For the text-containing cell, return its midpoint in [X, Y] coordinate format. 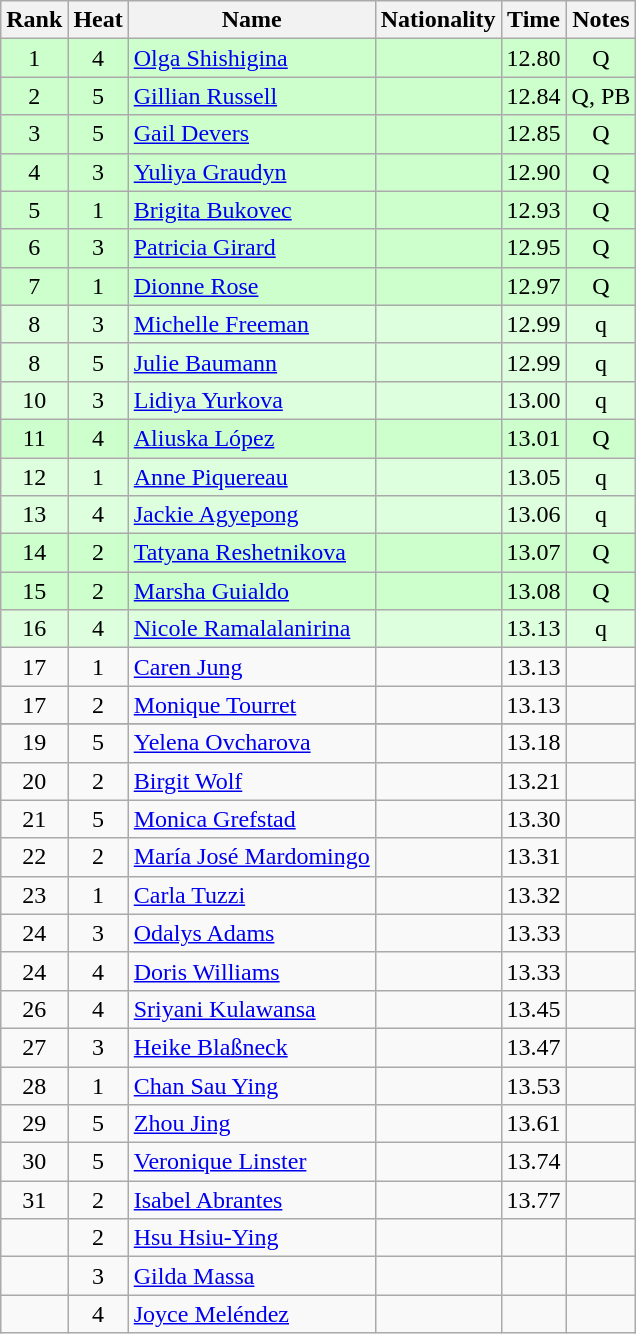
20 [34, 781]
13.77 [534, 1200]
Nicole Ramalalanirina [252, 629]
27 [34, 1047]
Dionne Rose [252, 286]
13.21 [534, 781]
Heike Blaßneck [252, 1047]
Heat [98, 20]
Olga Shishigina [252, 58]
7 [34, 286]
28 [34, 1085]
6 [34, 248]
Gail Devers [252, 134]
16 [34, 629]
Jackie Agyepong [252, 515]
Tatyana Reshetnikova [252, 553]
13.61 [534, 1124]
13 [34, 515]
11 [34, 438]
23 [34, 895]
13.00 [534, 400]
María José Mardomingo [252, 857]
Nationality [438, 20]
Carla Tuzzi [252, 895]
29 [34, 1124]
13.31 [534, 857]
30 [34, 1162]
14 [34, 553]
Chan Sau Ying [252, 1085]
12.95 [534, 248]
Marsha Guialdo [252, 591]
Lidiya Yurkova [252, 400]
Gillian Russell [252, 96]
13.05 [534, 477]
Hsu Hsiu-Ying [252, 1238]
Gilda Massa [252, 1276]
12.97 [534, 286]
Isabel Abrantes [252, 1200]
13.07 [534, 553]
Monica Grefstad [252, 819]
13.47 [534, 1047]
Michelle Freeman [252, 324]
Julie Baumann [252, 362]
12 [34, 477]
26 [34, 1009]
Zhou Jing [252, 1124]
Sriyani Kulawansa [252, 1009]
Rank [34, 20]
15 [34, 591]
13.45 [534, 1009]
21 [34, 819]
12.93 [534, 210]
Brigita Bukovec [252, 210]
13.53 [534, 1085]
13.32 [534, 895]
Aliuska López [252, 438]
Yuliya Graudyn [252, 172]
Odalys Adams [252, 933]
13.01 [534, 438]
Yelena Ovcharova [252, 743]
Notes [601, 20]
13.08 [534, 591]
12.80 [534, 58]
13.30 [534, 819]
31 [34, 1200]
13.06 [534, 515]
13.18 [534, 743]
Joyce Meléndez [252, 1314]
Veronique Linster [252, 1162]
10 [34, 400]
Monique Tourret [252, 705]
19 [34, 743]
12.90 [534, 172]
Name [252, 20]
Patricia Girard [252, 248]
22 [34, 857]
Q, PB [601, 96]
12.84 [534, 96]
Caren Jung [252, 667]
Birgit Wolf [252, 781]
13.74 [534, 1162]
Time [534, 20]
Anne Piquereau [252, 477]
12.85 [534, 134]
Doris Williams [252, 971]
